From the cell containing the given text, extract its center point as (x, y) coordinate. 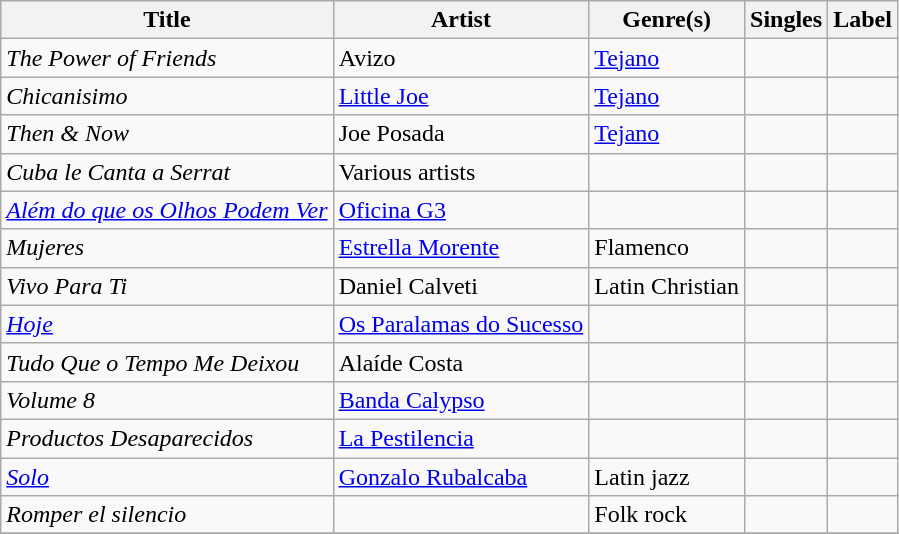
Chicanisimo (167, 96)
Vivo Para Ti (167, 286)
Artist (461, 20)
Romper el silencio (167, 515)
Gonzalo Rubalcaba (461, 477)
Alaíde Costa (461, 362)
The Power of Friends (167, 58)
Folk rock (667, 515)
Latin jazz (667, 477)
Estrella Morente (461, 248)
Hoje (167, 324)
Solo (167, 477)
Avizo (461, 58)
Various artists (461, 172)
Os Paralamas do Sucesso (461, 324)
Latin Christian (667, 286)
Volume 8 (167, 400)
Title (167, 20)
Cuba le Canta a Serrat (167, 172)
La Pestilencia (461, 438)
Label (863, 20)
Singles (786, 20)
Productos Desaparecidos (167, 438)
Daniel Calveti (461, 286)
Mujeres (167, 248)
Genre(s) (667, 20)
Little Joe (461, 96)
Além do que os Olhos Podem Ver (167, 210)
Joe Posada (461, 134)
Tudo Que o Tempo Me Deixou (167, 362)
Then & Now (167, 134)
Banda Calypso (461, 400)
Oficina G3 (461, 210)
Flamenco (667, 248)
